Return the (X, Y) coordinate for the center point of the cell that contains the specified text.  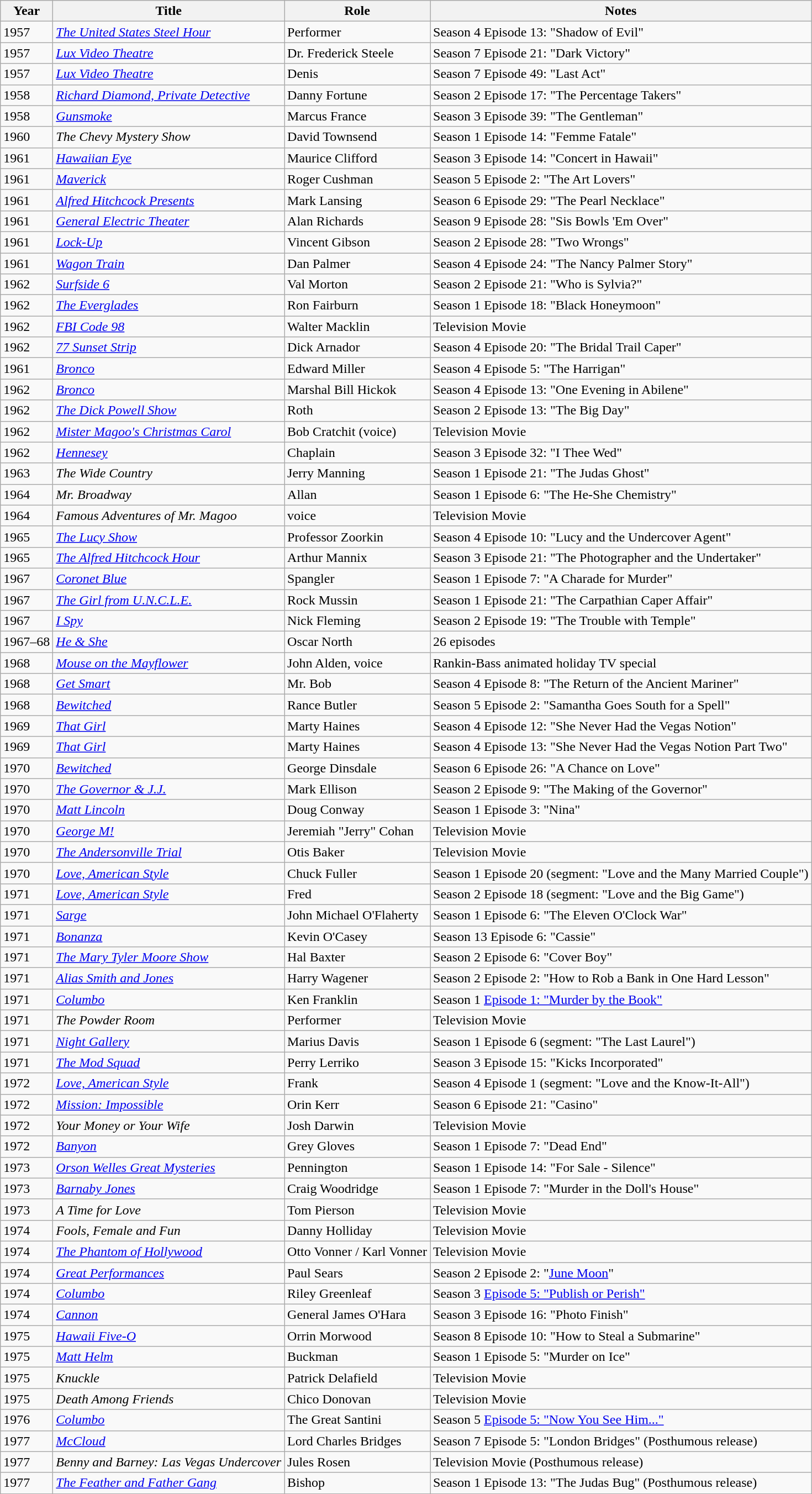
Fools, Female and Fun (169, 1230)
Walter Macklin (357, 327)
Lock-Up (169, 242)
Dr. Frederick Steele (357, 53)
George Dinsdale (357, 768)
Jeremiah "Jerry" Cohan (357, 831)
The Girl from U.N.C.L.E. (169, 599)
The Wide Country (169, 474)
Television Movie (Posthumous release) (621, 1462)
Season 1 Episode 3: "Nina" (621, 810)
Mister Magoo's Christmas Carol (169, 432)
Matt Helm (169, 1357)
FBI Code 98 (169, 327)
Season 2 Episode 13: "The Big Day" (621, 411)
General Electric Theater (169, 221)
Year (27, 11)
John Michael O'Flaherty (357, 915)
Sarge (169, 915)
Orin Kerr (357, 1104)
Season 4 Episode 24: "The Nancy Palmer Story" (621, 264)
Your Money or Your Wife (169, 1125)
Role (357, 11)
Season 2 Episode 19: "The Trouble with Temple" (621, 621)
Hawaii Five-O (169, 1336)
Great Performances (169, 1272)
Get Smart (169, 684)
Mr. Bob (357, 684)
Season 3 Episode 14: "Concert in Hawaii" (621, 158)
Season 2 Episode 21: "Who is Sylvia?" (621, 285)
Season 1 Episode 14: "Femme Fatale" (621, 137)
Season 4 Episode 1 (segment: "Love and the Know-It-All") (621, 1083)
The Lucy Show (169, 536)
Season 3 Episode 39: "The Gentleman" (621, 116)
Season 1 Episode 7: "Dead End" (621, 1146)
Season 4 Episode 5: "The Harrigan" (621, 369)
The Great Santini (357, 1420)
George M! (169, 831)
Gunsmoke (169, 116)
Ron Fairburn (357, 306)
Cannon (169, 1315)
Season 4 Episode 12: "She Never Had the Vegas Notion" (621, 726)
Rance Butler (357, 705)
Death Among Friends (169, 1399)
Riley Greenleaf (357, 1294)
Season 4 Episode 13: "One Evening in Abilene" (621, 390)
Edward Miller (357, 369)
Famous Adventures of Mr. Magoo (169, 515)
Season 1 Episode 13: "The Judas Bug" (Posthumous release) (621, 1483)
Allan (357, 495)
Grey Gloves (357, 1146)
Season 4 Episode 20: "The Bridal Trail Caper" (621, 348)
Patrick Delafield (357, 1378)
Season 5 Episode 2: "Samantha Goes South for a Spell" (621, 705)
Season 1 Episode 6: "The He-She Chemistry" (621, 495)
Arthur Mannix (357, 557)
Season 9 Episode 28: "Sis Bowls 'Em Over" (621, 221)
Tom Pierson (357, 1209)
Jules Rosen (357, 1462)
voice (357, 515)
Bob Cratchit (voice) (357, 432)
He & She (169, 642)
Otis Baker (357, 852)
77 Sunset Strip (169, 348)
Denis (357, 74)
Marshal Bill Hickok (357, 390)
Vincent Gibson (357, 242)
Craig Woodridge (357, 1188)
1967–68 (27, 642)
1963 (27, 474)
Season 6 Episode 21: "Casino" (621, 1104)
Lord Charles Bridges (357, 1441)
Danny Fortune (357, 95)
Season 3 Episode 15: "Kicks Incorporated" (621, 1062)
Season 2 Episode 6: "Cover Boy" (621, 958)
Pennington (357, 1167)
Otto Vonner / Karl Vonner (357, 1251)
Val Morton (357, 285)
Season 8 Episode 10: "How to Steal a Submarine" (621, 1336)
Season 6 Episode 29: "The Pearl Necklace" (621, 200)
Season 3 Episode 21: "The Photographer and the Undertaker" (621, 557)
Season 2 Episode 2: "June Moon" (621, 1272)
Alias Smith and Jones (169, 979)
Season 1 Episode 7: "A Charade for Murder" (621, 578)
Season 5 Episode 2: "The Art Lovers" (621, 179)
Benny and Barney: Las Vegas Undercover (169, 1462)
Maurice Clifford (357, 158)
Doug Conway (357, 810)
The Dick Powell Show (169, 411)
The Chevy Mystery Show (169, 137)
Orson Welles Great Mysteries (169, 1167)
Mouse on the Mayflower (169, 663)
The Mary Tyler Moore Show (169, 958)
1976 (27, 1420)
Knuckle (169, 1378)
The United States Steel Hour (169, 32)
Alfred Hitchcock Presents (169, 200)
26 episodes (621, 642)
Season 1 Episode 18: "Black Honeymoon" (621, 306)
Dan Palmer (357, 264)
Hal Baxter (357, 958)
Season 1 Episode 20 (segment: "Love and the Many Married Couple") (621, 873)
Season 4 Episode 8: "The Return of the Ancient Mariner" (621, 684)
Hawaiian Eye (169, 158)
The Governor & J.J. (169, 789)
The Andersonville Trial (169, 852)
Season 2 Episode 18 (segment: "Love and the Big Game") (621, 894)
Mr. Broadway (169, 495)
Season 4 Episode 13: "Shadow of Evil" (621, 32)
Season 1 Episode 14: "For Sale - Silence" (621, 1167)
Season 7 Episode 21: "Dark Victory" (621, 53)
A Time for Love (169, 1209)
Fred (357, 894)
The Mod Squad (169, 1062)
Paul Sears (357, 1272)
Richard Diamond, Private Detective (169, 95)
1960 (27, 137)
Bonanza (169, 937)
Rankin-Bass animated holiday TV special (621, 663)
Season 2 Episode 9: "The Making of the Governor" (621, 789)
John Alden, voice (357, 663)
Season 6 Episode 26: "A Chance on Love" (621, 768)
Title (169, 11)
Bishop (357, 1483)
Dick Arnador (357, 348)
Season 1 Episode 7: "Murder in the Doll's House" (621, 1188)
Frank (357, 1083)
Season 4 Episode 13: "She Never Had the Vegas Notion Part Two" (621, 747)
Season 7 Episode 49: "Last Act" (621, 74)
The Everglades (169, 306)
I Spy (169, 621)
Coronet Blue (169, 578)
Barnaby Jones (169, 1188)
Jerry Manning (357, 474)
Spangler (357, 578)
Marius Davis (357, 1041)
McCloud (169, 1441)
Nick Fleming (357, 621)
Mission: Impossible (169, 1104)
Josh Darwin (357, 1125)
Danny Holliday (357, 1230)
Season 4 Episode 10: "Lucy and the Undercover Agent" (621, 536)
Wagon Train (169, 264)
Hennesey (169, 453)
Season 2 Episode 28: "Two Wrongs" (621, 242)
Season 13 Episode 6: "Cassie" (621, 937)
Kevin O'Casey (357, 937)
Banyon (169, 1146)
Perry Lerriko (357, 1062)
Alan Richards (357, 221)
Season 1 Episode 21: "The Carpathian Caper Affair" (621, 599)
Oscar North (357, 642)
Mark Ellison (357, 789)
Matt Lincoln (169, 810)
Season 5 Episode 5: "Now You See Him..." (621, 1420)
Chico Donovan (357, 1399)
Season 2 Episode 2: "How to Rob a Bank in One Hard Lesson" (621, 979)
The Powder Room (169, 1020)
Roger Cushman (357, 179)
The Phantom of Hollywood (169, 1251)
Roth (357, 411)
Marcus France (357, 116)
Mark Lansing (357, 200)
Ken Franklin (357, 999)
Professor Zoorkin (357, 536)
Season 1 Episode 6 (segment: "The Last Laurel") (621, 1041)
Orrin Morwood (357, 1336)
Chuck Fuller (357, 873)
Season 3 Episode 32: "I Thee Wed" (621, 453)
Night Gallery (169, 1041)
Rock Mussin (357, 599)
The Feather and Father Gang (169, 1483)
Season 1 Episode 1: "Murder by the Book" (621, 999)
Surfside 6 (169, 285)
Season 3 Episode 16: "Photo Finish" (621, 1315)
David Townsend (357, 137)
Season 2 Episode 17: "The Percentage Takers" (621, 95)
Harry Wagener (357, 979)
Season 1 Episode 21: "The Judas Ghost" (621, 474)
Maverick (169, 179)
Notes (621, 11)
General James O'Hara (357, 1315)
Season 3 Episode 5: "Publish or Perish" (621, 1294)
Season 1 Episode 5: "Murder on Ice" (621, 1357)
Buckman (357, 1357)
Season 7 Episode 5: "London Bridges" (Posthumous release) (621, 1441)
Chaplain (357, 453)
The Alfred Hitchcock Hour (169, 557)
Season 1 Episode 6: "The Eleven O'Clock War" (621, 915)
